Capture the cell that displays the provided text and extract its (x, y) central coordinate. 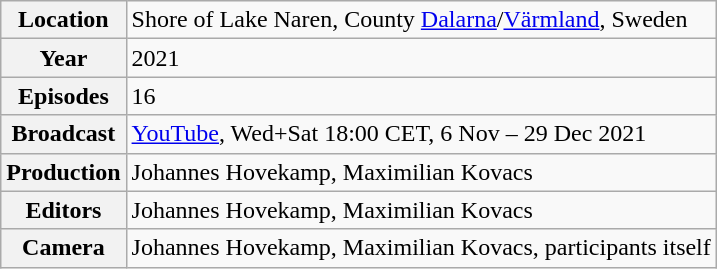
Production (64, 172)
Johannes Hovekamp, Maximilian Kovacs, participants itself (421, 248)
Location (64, 20)
Camera (64, 248)
YouTube, Wed+Sat 18:00 CET, 6 Nov – 29 Dec 2021 (421, 134)
Shore of Lake Naren, County Dalarna/Värmland, Sweden (421, 20)
Broadcast (64, 134)
Editors (64, 210)
Year (64, 58)
2021 (421, 58)
Episodes (64, 96)
16 (421, 96)
